Locate the cell with the specified text and output its (X, Y) center coordinate. 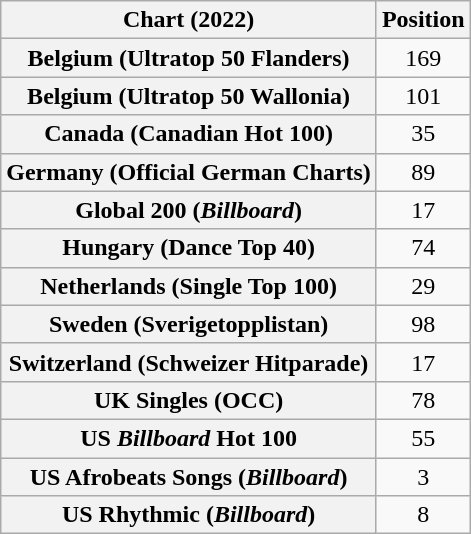
Switzerland (Schweizer Hitparade) (189, 362)
55 (423, 438)
Global 200 (Billboard) (189, 210)
Hungary (Dance Top 40) (189, 248)
Sweden (Sverigetopplistan) (189, 324)
Germany (Official German Charts) (189, 172)
US Afrobeats Songs (Billboard) (189, 477)
101 (423, 96)
Belgium (Ultratop 50 Wallonia) (189, 96)
89 (423, 172)
98 (423, 324)
Belgium (Ultratop 50 Flanders) (189, 58)
8 (423, 515)
Netherlands (Single Top 100) (189, 286)
169 (423, 58)
3 (423, 477)
Chart (2022) (189, 20)
Position (423, 20)
74 (423, 248)
US Rhythmic (Billboard) (189, 515)
US Billboard Hot 100 (189, 438)
78 (423, 400)
29 (423, 286)
35 (423, 134)
Canada (Canadian Hot 100) (189, 134)
UK Singles (OCC) (189, 400)
